Search for the cell housing the specified text and yield its (X, Y) center coordinate. 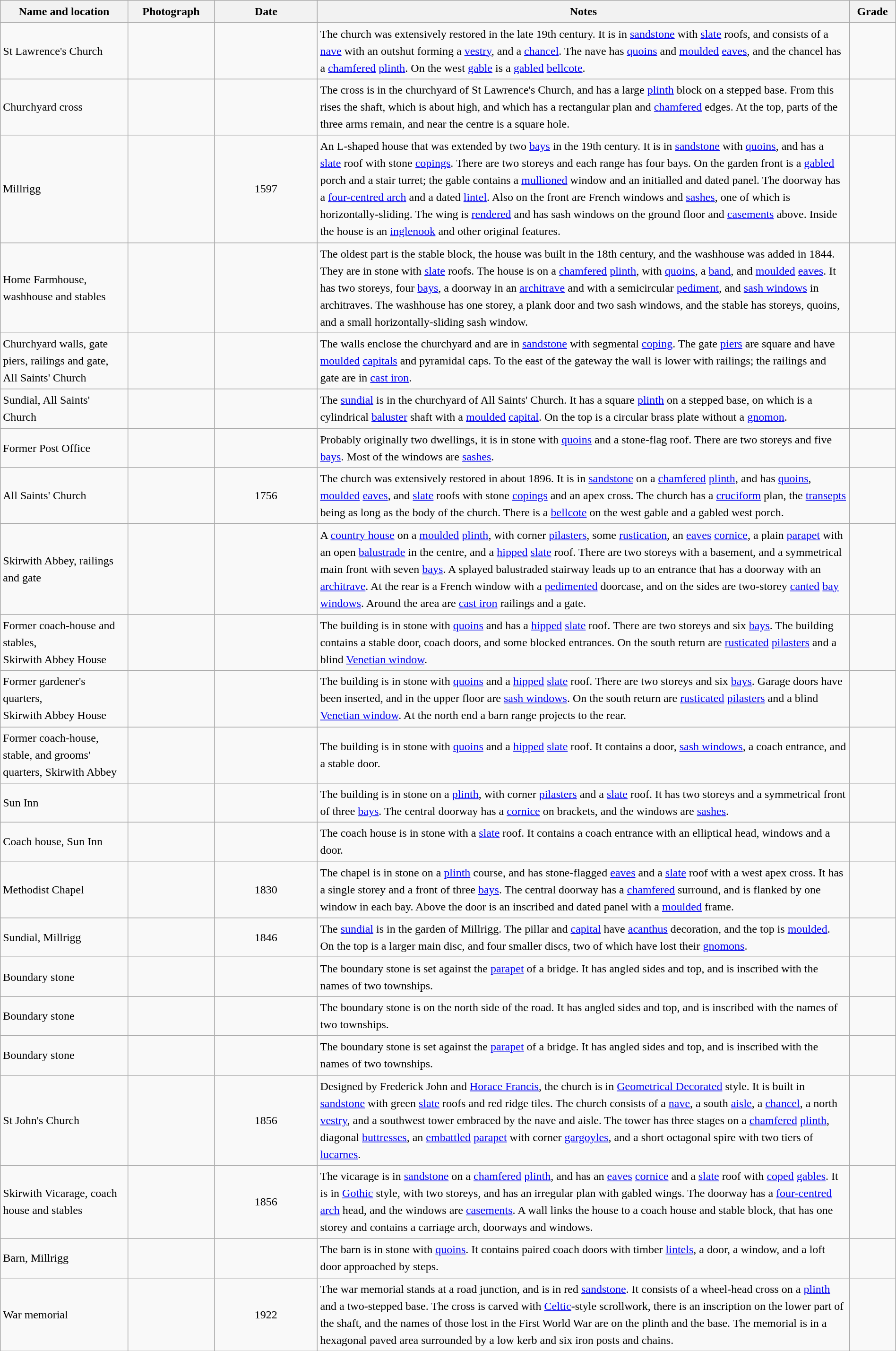
Sundial, All Saints' Church (64, 408)
The building is in stone with quoins and a hipped slate roof. It contains a door, sash windows, a coach entrance, and a stable door. (583, 755)
1846 (266, 938)
War memorial (64, 1314)
Skirwith Abbey, railings and gate (64, 569)
1597 (266, 189)
Name and location (64, 11)
The coach house is in stone with a slate roof. It contains a coach entrance with an elliptical head, windows and a door. (583, 842)
Home Farmhouse, washhouse and stables (64, 287)
Photograph (171, 11)
1756 (266, 495)
Former coach-house and stables,Skirwith Abbey House (64, 642)
Date (266, 11)
Former coach-house, stable, and grooms' quarters, Skirwith Abbey (64, 755)
Notes (583, 11)
Former Post Office (64, 448)
Coach house, Sun Inn (64, 842)
St Lawrence's Church (64, 51)
The barn is in stone with quoins. It contains paired coach doors with timber lintels, a door, a window, and a loft door approached by steps. (583, 1258)
St John's Church (64, 1120)
Skirwith Vicarage, coach house and stables (64, 1202)
The boundary stone is on the north side of the road. It has angled sides and top, and is inscribed with the names of two townships. (583, 1016)
All Saints' Church (64, 495)
Former gardener's quarters,Skirwith Abbey House (64, 699)
Millrigg (64, 189)
Churchyard cross (64, 107)
Sundial, Millrigg (64, 938)
1922 (266, 1314)
Grade (872, 11)
Sun Inn (64, 803)
Barn, Millrigg (64, 1258)
1830 (266, 890)
Churchyard walls, gate piers, railings and gate, All Saints' Church (64, 361)
Methodist Chapel (64, 890)
